Extract the (x, y) coordinate from the center of the cell holding the provided text.  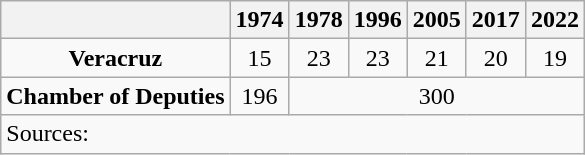
15 (260, 58)
1978 (318, 20)
196 (260, 96)
2022 (554, 20)
1996 (378, 20)
2005 (436, 20)
Veracruz (116, 58)
300 (436, 96)
20 (496, 58)
Chamber of Deputies (116, 96)
19 (554, 58)
2017 (496, 20)
21 (436, 58)
1974 (260, 20)
Sources: (293, 134)
